Scan for the cell matching the given text and deliver its (x, y) coordinate at center. 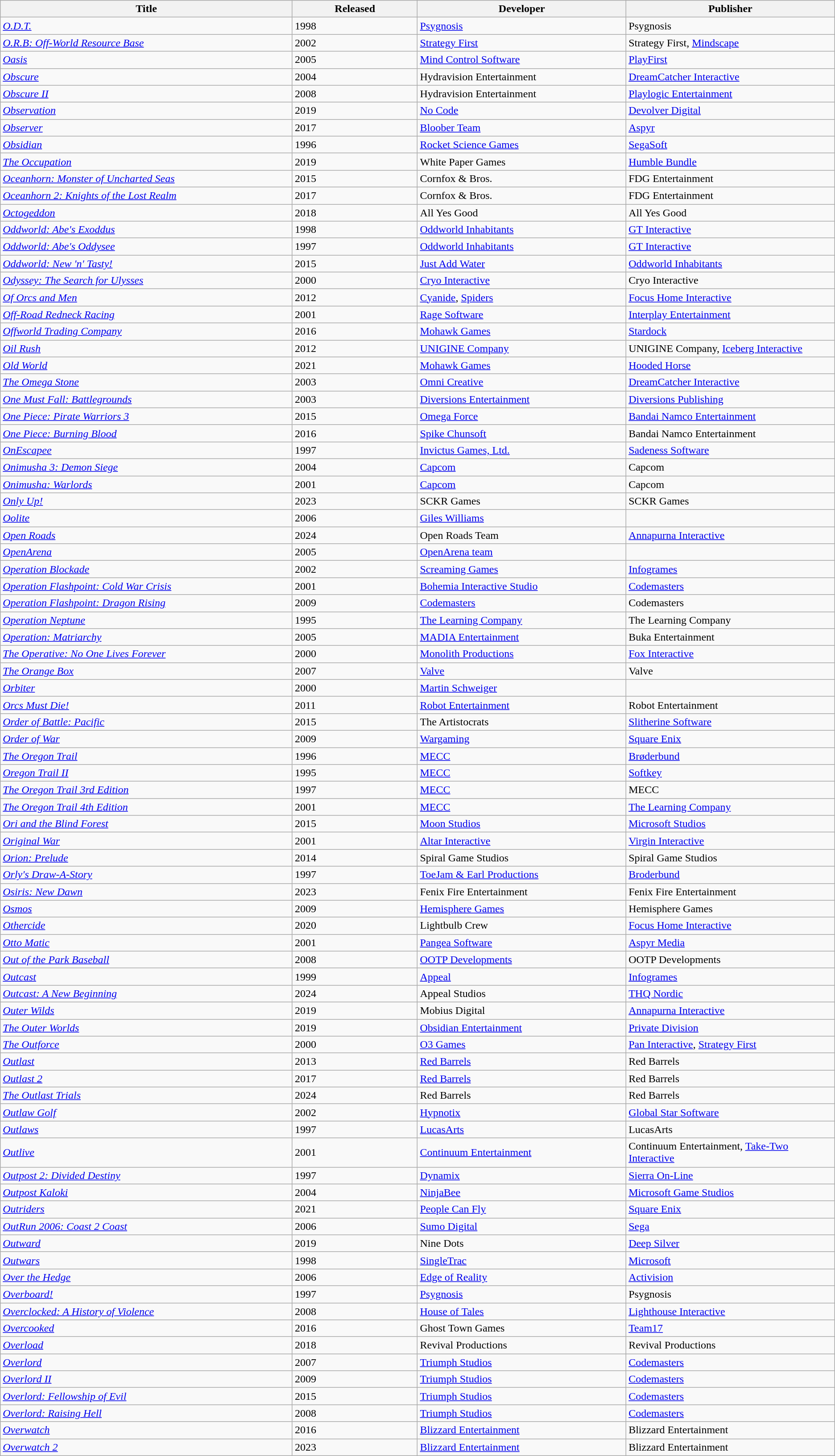
O.R.B: Off-World Resource Base (146, 43)
Appeal (522, 976)
Odyssey: The Search for Ulysses (146, 281)
Oceanhorn: Monster of Uncharted Seas (146, 178)
Private Division (731, 1027)
Microsoft Studios (731, 824)
The Outlast Trials (146, 1096)
Of Orcs and Men (146, 298)
OpenArena team (522, 552)
Original War (146, 841)
Osiris: New Dawn (146, 892)
Outcast (146, 976)
The Oregon Trail (146, 756)
O3 Games (522, 1045)
Orly's Draw-A-Story (146, 875)
Overwatch 2 (146, 1447)
Overcooked (146, 1328)
One Piece: Burning Blood (146, 433)
Edge of Reality (522, 1277)
PlayFirst (731, 60)
The Oregon Trail 4th Edition (146, 807)
Diversions Publishing (731, 399)
Omega Force (522, 416)
OutRun 2006: Coast 2 Coast (146, 1226)
Aspyr (731, 128)
Sierra On-Line (731, 1175)
Pangea Software (522, 943)
UNIGINE Company, Iceberg Interactive (731, 348)
Lightbulb Crew (522, 926)
Oregon Trail II (146, 773)
2011 (355, 705)
Offworld Trading Company (146, 331)
Bloober Team (522, 128)
Oasis (146, 60)
Ori and the Blind Forest (146, 824)
Outlive (146, 1153)
Microsoft (731, 1260)
Oolite (146, 518)
Old World (146, 365)
2013 (355, 1062)
Oddworld: New 'n' Tasty! (146, 264)
Outer Wilds (146, 1010)
Released (355, 9)
MADIA Entertainment (522, 637)
Publisher (731, 9)
Observation (146, 111)
OpenArena (146, 552)
2014 (355, 858)
Sumo Digital (522, 1226)
Over the Hedge (146, 1277)
Overlord (146, 1362)
Wargaming (522, 739)
Aspyr Media (731, 943)
Octogeddon (146, 213)
Microsoft Game Studios (731, 1192)
Just Add Water (522, 264)
OnEscapee (146, 450)
Omni Creative (522, 382)
Orion: Prelude (146, 858)
Developer (522, 9)
Othercide (146, 926)
Open Roads (146, 535)
Orcs Must Die! (146, 705)
THQ Nordic (731, 993)
1999 (355, 976)
Interplay Entertainment (731, 314)
Slitherine Software (731, 722)
Outpost Kaloki (146, 1192)
Continuum Entertainment (522, 1153)
House of Tales (522, 1311)
Nine Dots (522, 1243)
ToeJam & Earl Productions (522, 875)
One Must Fall: Battlegrounds (146, 399)
Oil Rush (146, 348)
Rage Software (522, 314)
Brøderbund (731, 756)
Cyanide, Spiders (522, 298)
The Occupation (146, 161)
The Outer Worlds (146, 1027)
Overlord II (146, 1379)
Oceanhorn 2: Knights of the Lost Realm (146, 195)
Hooded Horse (731, 365)
Title (146, 9)
Dynamix (522, 1175)
One Piece: Pirate Warriors 3 (146, 416)
The Oregon Trail 3rd Edition (146, 790)
Overlord: Raising Hell (146, 1413)
Oddworld: Abe's Exoddus (146, 230)
Overlord: Fellowship of Evil (146, 1396)
Team17 (731, 1328)
Rocket Science Games (522, 145)
Playlogic Entertainment (731, 94)
Overload (146, 1345)
Off-Road Redneck Racing (146, 314)
Appeal Studios (522, 993)
Ghost Town Games (522, 1328)
No Code (522, 111)
Mobius Digital (522, 1010)
Overclocked: A History of Violence (146, 1311)
Operation Flashpoint: Dragon Rising (146, 603)
Moon Studios (522, 824)
Sega (731, 1226)
Devolver Digital (731, 111)
Deep Silver (731, 1243)
Outcast: A New Beginning (146, 993)
Monolith Productions (522, 654)
Continuum Entertainment, Take-Two Interactive (731, 1153)
Diversions Entertainment (522, 399)
Operation Blockade (146, 569)
Obscure (146, 77)
Stardock (731, 331)
Spike Chunsoft (522, 433)
The Omega Stone (146, 382)
Altar Interactive (522, 841)
Outlaws (146, 1129)
The Operative: No One Lives Forever (146, 654)
Strategy First (522, 43)
Sadeness Software (731, 450)
Virgin Interactive (731, 841)
Operation Flashpoint: Cold War Crisis (146, 586)
Global Star Software (731, 1113)
Obsidian (146, 145)
Giles Williams (522, 518)
Overwatch (146, 1430)
Outpost 2: Divided Destiny (146, 1175)
Outlaw Golf (146, 1113)
Overboard! (146, 1294)
Humble Bundle (731, 161)
Martin Schweiger (522, 688)
Operation Neptune (146, 620)
Invictus Games, Ltd. (522, 450)
White Paper Games (522, 161)
Mind Control Software (522, 60)
Obsidian Entertainment (522, 1027)
Fox Interactive (731, 654)
Activision (731, 1277)
Osmos (146, 909)
Outlast (146, 1062)
Order of War (146, 739)
Broderbund (731, 875)
The Artistocrats (522, 722)
Softkey (731, 773)
The Orange Box (146, 671)
Outwars (146, 1260)
The Outforce (146, 1045)
Outward (146, 1243)
Lighthouse Interactive (731, 1311)
Outlast 2 (146, 1079)
2020 (355, 926)
Onimusha 3: Demon Siege (146, 467)
Only Up! (146, 501)
UNIGINE Company (522, 348)
Operation: Matriarchy (146, 637)
People Can Fly (522, 1209)
Obscure II (146, 94)
Oddworld: Abe's Oddysee (146, 247)
Screaming Games (522, 569)
NinjaBee (522, 1192)
Bohemia Interactive Studio (522, 586)
Otto Matic (146, 943)
Buka Entertainment (731, 637)
SingleTrac (522, 1260)
Pan Interactive, Strategy First (731, 1045)
Order of Battle: Pacific (146, 722)
Outriders (146, 1209)
O.D.T. (146, 26)
Open Roads Team (522, 535)
Strategy First, Mindscape (731, 43)
Orbiter (146, 688)
Out of the Park Baseball (146, 960)
Observer (146, 128)
SegaSoft (731, 145)
Hypnotix (522, 1113)
Onimusha: Warlords (146, 484)
